From the cell containing the given text, extract its center point as (X, Y) coordinate. 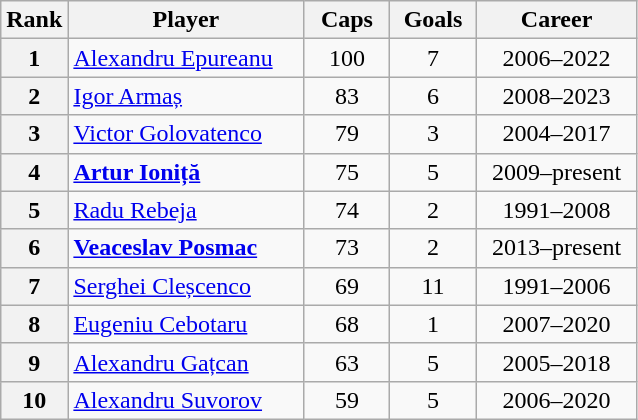
Eugeniu Cebotaru (186, 324)
8 (34, 324)
2009–present (556, 172)
Player (186, 20)
Alexandru Suvorov (186, 400)
2006–2022 (556, 58)
59 (347, 400)
2008–2023 (556, 96)
11 (433, 286)
Alexandru Epureanu (186, 58)
1991–2006 (556, 286)
Veaceslav Posmac (186, 248)
68 (347, 324)
4 (34, 172)
74 (347, 210)
10 (34, 400)
Career (556, 20)
75 (347, 172)
79 (347, 134)
Radu Rebeja (186, 210)
63 (347, 362)
73 (347, 248)
2007–2020 (556, 324)
9 (34, 362)
Artur Ioniță (186, 172)
Caps (347, 20)
1991–2008 (556, 210)
2005–2018 (556, 362)
Victor Golovatenco (186, 134)
83 (347, 96)
Rank (34, 20)
2006–2020 (556, 400)
69 (347, 286)
Alexandru Gațcan (186, 362)
2013–present (556, 248)
100 (347, 58)
2004–2017 (556, 134)
Serghei Cleșcenco (186, 286)
Igor Armaș (186, 96)
Goals (433, 20)
